Return (X, Y) of the center of cell containing provided text 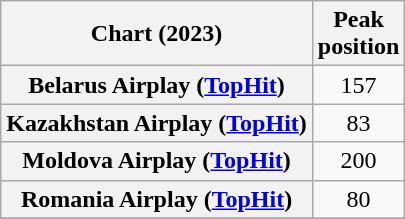
157 (358, 85)
Moldova Airplay (TopHit) (157, 161)
Kazakhstan Airplay (TopHit) (157, 123)
80 (358, 199)
Chart (2023) (157, 34)
200 (358, 161)
Romania Airplay (TopHit) (157, 199)
Peakposition (358, 34)
83 (358, 123)
Belarus Airplay (TopHit) (157, 85)
